Locate the cell with the specified text and output its [X, Y] center coordinate. 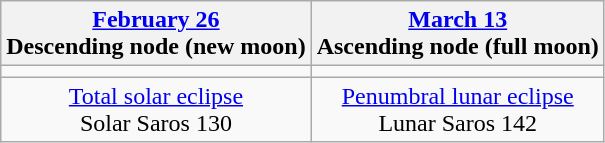
March 13Ascending node (full moon) [458, 34]
Total solar eclipseSolar Saros 130 [156, 110]
February 26Descending node (new moon) [156, 34]
Penumbral lunar eclipseLunar Saros 142 [458, 110]
